Find where the given text appears and provide that cell's center as [x, y] coordinate. 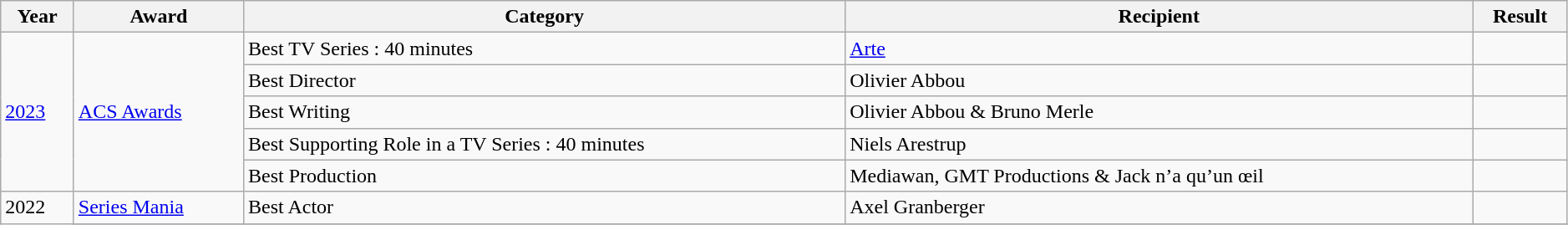
2023 [38, 112]
Award [159, 17]
Best Writing [545, 112]
Best Actor [545, 207]
Best TV Series : 40 minutes [545, 49]
Olivier Abbou & Bruno Merle [1160, 112]
Olivier Abbou [1160, 80]
Result [1520, 17]
ACS Awards [159, 112]
Series Mania [159, 207]
Best Director [545, 80]
Arte [1160, 49]
Best Supporting Role in a TV Series : 40 minutes [545, 144]
Recipient [1160, 17]
Mediawan, GMT Productions & Jack n’a qu’un œil [1160, 176]
Year [38, 17]
Niels Arestrup [1160, 144]
2022 [38, 207]
Category [545, 17]
Best Production [545, 176]
Axel Granberger [1160, 207]
